From the cell containing the given text, extract its center point as [X, Y] coordinate. 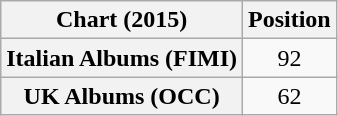
Italian Albums (FIMI) [122, 58]
Chart (2015) [122, 20]
62 [290, 96]
Position [290, 20]
92 [290, 58]
UK Albums (OCC) [122, 96]
